Return the [x, y] coordinate for the center point of the cell that contains the specified text.  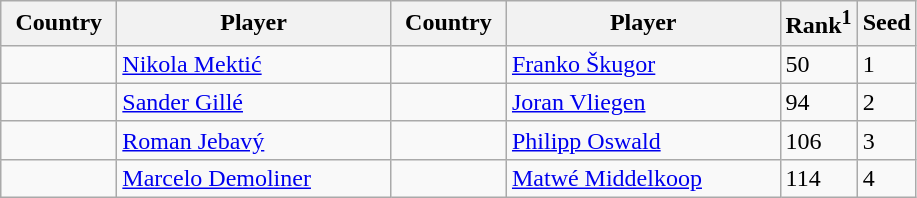
Roman Jebavý [254, 140]
Philipp Oswald [643, 140]
50 [818, 64]
106 [818, 140]
Rank1 [818, 24]
Marcelo Demoliner [254, 178]
3 [886, 140]
1 [886, 64]
Sander Gillé [254, 102]
4 [886, 178]
Franko Škugor [643, 64]
94 [818, 102]
Seed [886, 24]
Joran Vliegen [643, 102]
Nikola Mektić [254, 64]
Matwé Middelkoop [643, 178]
114 [818, 178]
2 [886, 102]
